From the cell containing the given text, extract its center point as (x, y) coordinate. 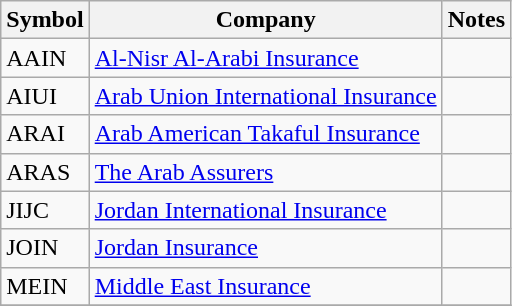
MEIN (45, 286)
Company (266, 20)
Symbol (45, 20)
Al-Nisr Al-Arabi Insurance (266, 58)
JOIN (45, 248)
Jordan International Insurance (266, 210)
JIJC (45, 210)
The Arab Assurers (266, 172)
Notes (476, 20)
AAIN (45, 58)
ARAI (45, 134)
ARAS (45, 172)
Arab Union International Insurance (266, 96)
Arab American Takaful Insurance (266, 134)
Jordan Insurance (266, 248)
Middle East Insurance (266, 286)
AIUI (45, 96)
